Identify which cell holds the provided text, then report its (X, Y) central coordinate. 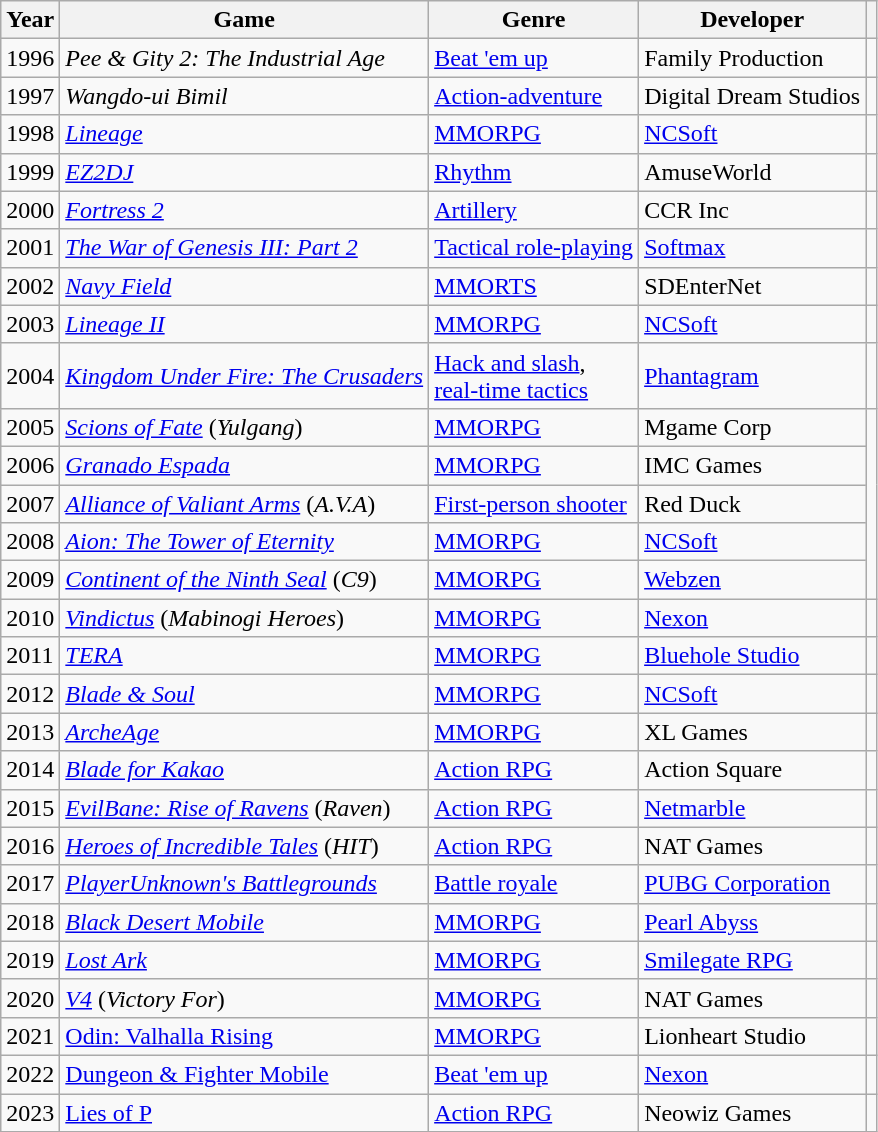
Action-adventure (534, 96)
Mgame Corp (752, 427)
Vindictus (Mabinogi Heroes) (244, 618)
2007 (30, 503)
Artillery (534, 210)
Lost Ark (244, 960)
MMORTS (534, 286)
Blade for Kakao (244, 770)
Rhythm (534, 172)
Game (244, 20)
Tactical role-playing (534, 248)
CCR Inc (752, 210)
Pee & Gity 2: The Industrial Age (244, 58)
2018 (30, 922)
1996 (30, 58)
2017 (30, 884)
2003 (30, 324)
2016 (30, 846)
2015 (30, 808)
Lineage II (244, 324)
Phantagram (752, 376)
Hack and slash, real-time tactics (534, 376)
2014 (30, 770)
2009 (30, 580)
First-person shooter (534, 503)
PlayerUnknown's Battlegrounds (244, 884)
Lineage (244, 134)
2021 (30, 1036)
Continent of the Ninth Seal (C9) (244, 580)
2023 (30, 1113)
The War of Genesis III: Part 2 (244, 248)
2019 (30, 960)
Action Square (752, 770)
Scions of Fate (Yulgang) (244, 427)
Odin: Valhalla Rising (244, 1036)
2000 (30, 210)
Black Desert Mobile (244, 922)
2012 (30, 694)
Dungeon & Fighter Mobile (244, 1074)
1998 (30, 134)
Pearl Abyss (752, 922)
Netmarble (752, 808)
Granado Espada (244, 465)
Battle royale (534, 884)
Bluehole Studio (752, 656)
Webzen (752, 580)
Family Production (752, 58)
Heroes of Incredible Tales (HIT) (244, 846)
Wangdo-ui Bimil (244, 96)
Softmax (752, 248)
Alliance of Valiant Arms (A.V.A) (244, 503)
2022 (30, 1074)
EvilBane: Rise of Ravens (Raven) (244, 808)
2002 (30, 286)
2010 (30, 618)
IMC Games (752, 465)
Red Duck (752, 503)
2004 (30, 376)
Digital Dream Studios (752, 96)
2006 (30, 465)
Fortress 2 (244, 210)
2005 (30, 427)
Smilegate RPG (752, 960)
Lionheart Studio (752, 1036)
AmuseWorld (752, 172)
ArcheAge (244, 732)
Year (30, 20)
Aion: The Tower of Eternity (244, 542)
TERA (244, 656)
2001 (30, 248)
2020 (30, 998)
1999 (30, 172)
2008 (30, 542)
2011 (30, 656)
Blade & Soul (244, 694)
V4 (Victory For) (244, 998)
EZ2DJ (244, 172)
1997 (30, 96)
Developer (752, 20)
Lies of P (244, 1113)
Navy Field (244, 286)
XL Games (752, 732)
SDEnterNet (752, 286)
PUBG Corporation (752, 884)
2013 (30, 732)
Genre (534, 20)
Kingdom Under Fire: The Crusaders (244, 376)
Neowiz Games (752, 1113)
